From the cell containing the given text, extract its center point as (X, Y) coordinate. 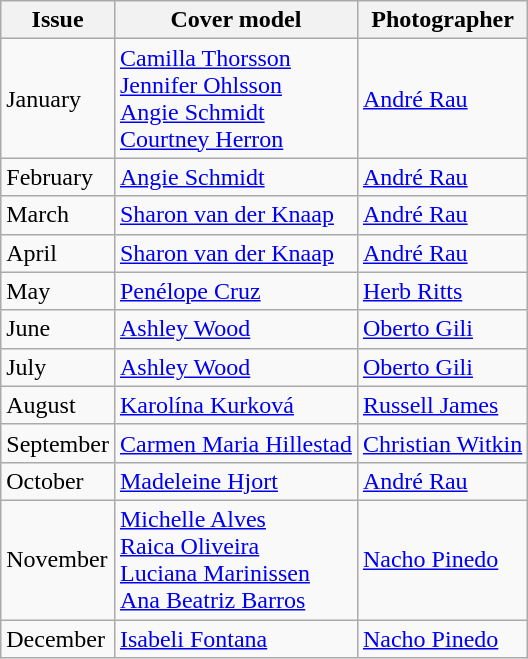
Herb Ritts (442, 291)
Madeleine Hjort (236, 481)
Penélope Cruz (236, 291)
May (58, 291)
September (58, 443)
Michelle AlvesRaica OliveiraLuciana MarinissenAna Beatriz Barros (236, 560)
August (58, 405)
Issue (58, 20)
April (58, 253)
November (58, 560)
December (58, 639)
Carmen Maria Hillestad (236, 443)
Photographer (442, 20)
February (58, 177)
July (58, 367)
Russell James (442, 405)
January (58, 98)
October (58, 481)
June (58, 329)
March (58, 215)
Angie Schmidt (236, 177)
Camilla ThorssonJennifer OhlssonAngie SchmidtCourtney Herron (236, 98)
Christian Witkin (442, 443)
Karolína Kurková (236, 405)
Cover model (236, 20)
Isabeli Fontana (236, 639)
